For the text-containing cell, return its midpoint in [X, Y] coordinate format. 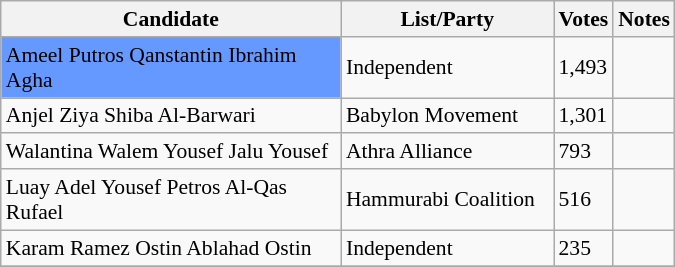
Ameel Putros Qanstantin Ibrahim Agha [171, 68]
Votes [584, 19]
Luay Adel Yousef Petros Al-Qas Rufael [171, 200]
Babylon Movement [448, 116]
235 [584, 248]
Karam Ramez Ostin Ablahad Ostin [171, 248]
Athra Alliance [448, 152]
1,493 [584, 68]
516 [584, 200]
Walantina Walem Yousef Jalu Yousef [171, 152]
Candidate [171, 19]
Hammurabi Coalition [448, 200]
Notes [644, 19]
List/Party [448, 19]
793 [584, 152]
Anjel Ziya Shiba Al-Barwari [171, 116]
1,301 [584, 116]
